Pinpoint the cell where the given text exists, returning its [X, Y] midpoint coordinate. 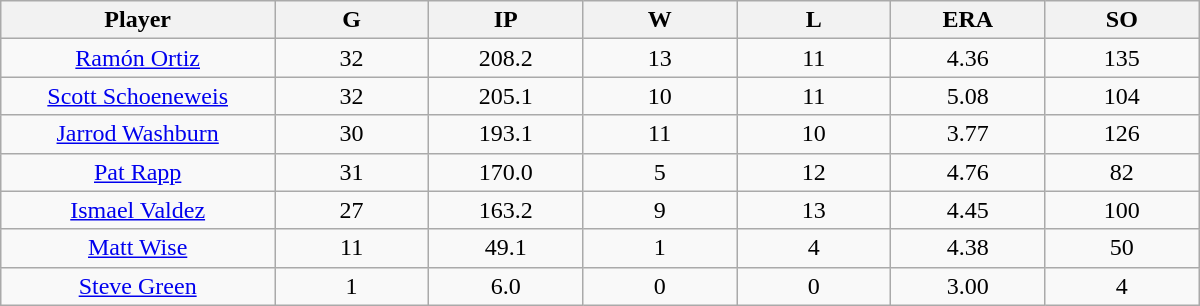
49.1 [506, 248]
5 [660, 172]
126 [1122, 134]
Scott Schoeneweis [138, 96]
31 [352, 172]
3.00 [968, 286]
193.1 [506, 134]
208.2 [506, 58]
5.08 [968, 96]
100 [1122, 210]
G [352, 20]
82 [1122, 172]
163.2 [506, 210]
50 [1122, 248]
L [814, 20]
104 [1122, 96]
Ismael Valdez [138, 210]
W [660, 20]
Jarrod Washburn [138, 134]
SO [1122, 20]
Player [138, 20]
4.45 [968, 210]
4.38 [968, 248]
170.0 [506, 172]
4.36 [968, 58]
Ramón Ortiz [138, 58]
205.1 [506, 96]
ERA [968, 20]
Pat Rapp [138, 172]
Matt Wise [138, 248]
9 [660, 210]
Steve Green [138, 286]
6.0 [506, 286]
IP [506, 20]
27 [352, 210]
12 [814, 172]
3.77 [968, 134]
135 [1122, 58]
30 [352, 134]
4.76 [968, 172]
